Determine the [X, Y] coordinate at the center of the cell enclosing the given text.  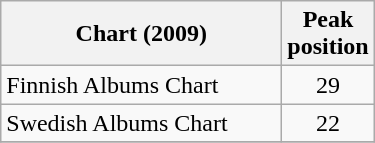
Finnish Albums Chart [142, 85]
22 [328, 123]
Peakposition [328, 34]
Swedish Albums Chart [142, 123]
Chart (2009) [142, 34]
29 [328, 85]
